Find where the given text appears and provide that cell's center as [x, y] coordinate. 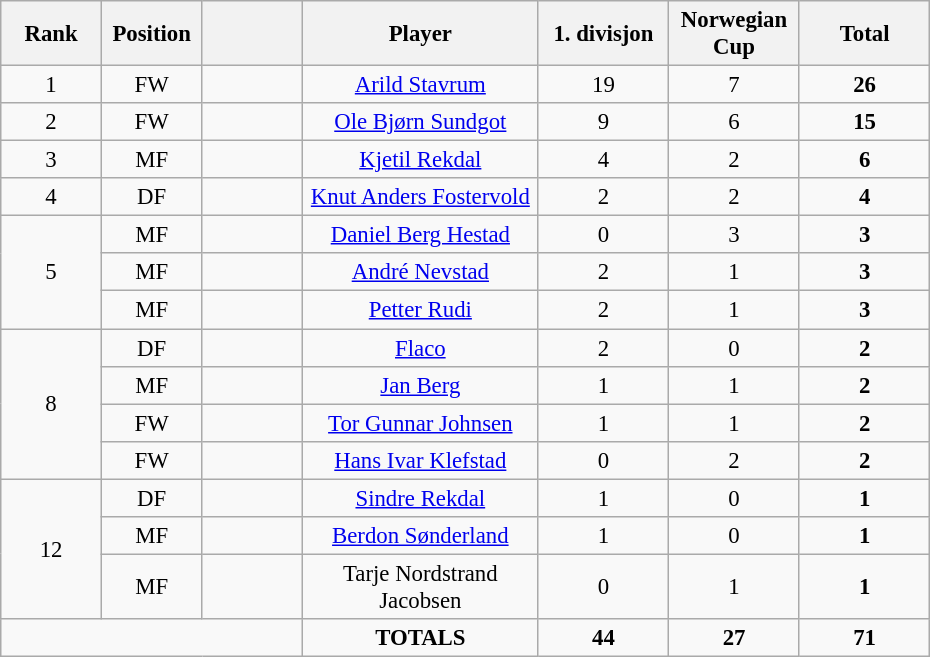
7 [734, 85]
Total [864, 34]
Jan Berg [421, 385]
Tarje Nordstrand Jacobsen [421, 586]
9 [604, 122]
Ole Bjørn Sundgot [421, 122]
Position [152, 34]
1. divisjon [604, 34]
8 [52, 404]
44 [604, 638]
Berdon Sønderland [421, 536]
5 [52, 272]
Petter Rudi [421, 310]
Daniel Berg Hestad [421, 235]
26 [864, 85]
19 [604, 85]
15 [864, 122]
12 [52, 549]
Knut Anders Fostervold [421, 197]
Flaco [421, 348]
TOTALS [421, 638]
André Nevstad [421, 273]
Tor Gunnar Johnsen [421, 423]
Player [421, 34]
27 [734, 638]
Arild Stavrum [421, 85]
Kjetil Rekdal [421, 160]
71 [864, 638]
Rank [52, 34]
Sindre Rekdal [421, 498]
Hans Ivar Klefstad [421, 460]
Norwegian Cup [734, 34]
